From the cell containing the given text, extract its center point as [x, y] coordinate. 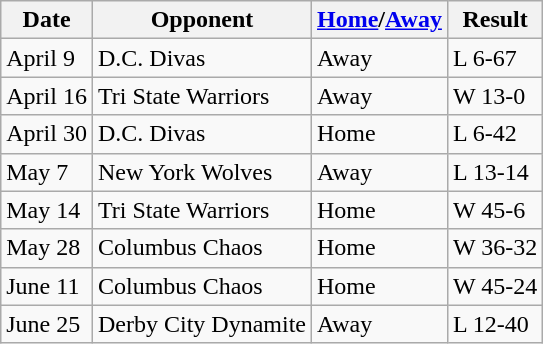
L 13-14 [494, 172]
Result [494, 20]
W 36-32 [494, 248]
May 7 [47, 172]
W 13-0 [494, 96]
June 11 [47, 286]
Home/Away [380, 20]
Opponent [202, 20]
May 28 [47, 248]
New York Wolves [202, 172]
April 30 [47, 134]
Derby City Dynamite [202, 324]
L 6-42 [494, 134]
Date [47, 20]
L 12-40 [494, 324]
April 16 [47, 96]
W 45-6 [494, 210]
May 14 [47, 210]
June 25 [47, 324]
L 6-67 [494, 58]
W 45-24 [494, 286]
April 9 [47, 58]
